Provide the [X, Y] coordinate of the cell's center where the given text is located.  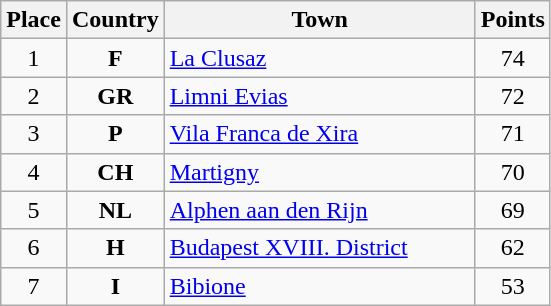
Bibione [320, 286]
7 [34, 286]
Alphen aan den Rijn [320, 210]
6 [34, 248]
La Clusaz [320, 58]
GR [115, 96]
5 [34, 210]
62 [512, 248]
2 [34, 96]
70 [512, 172]
Place [34, 20]
Town [320, 20]
I [115, 286]
F [115, 58]
74 [512, 58]
P [115, 134]
72 [512, 96]
53 [512, 286]
1 [34, 58]
H [115, 248]
Budapest XVIII. District [320, 248]
Martigny [320, 172]
71 [512, 134]
Vila Franca de Xira [320, 134]
69 [512, 210]
Country [115, 20]
Points [512, 20]
NL [115, 210]
CH [115, 172]
3 [34, 134]
Limni Evias [320, 96]
4 [34, 172]
